From the cell containing the given text, extract its center point as (x, y) coordinate. 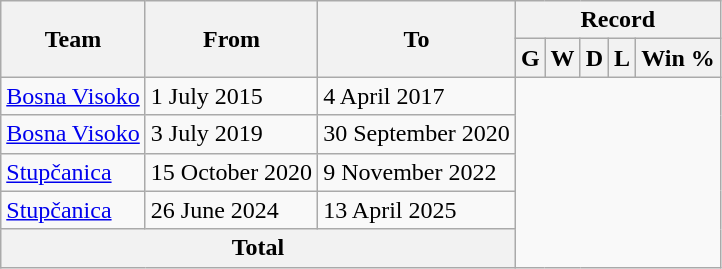
Record (618, 20)
Total (258, 248)
13 April 2025 (417, 210)
26 June 2024 (231, 210)
15 October 2020 (231, 172)
To (417, 39)
3 July 2019 (231, 134)
D (594, 58)
4 April 2017 (417, 96)
Win % (678, 58)
Team (74, 39)
30 September 2020 (417, 134)
G (530, 58)
1 July 2015 (231, 96)
W (562, 58)
L (622, 58)
From (231, 39)
9 November 2022 (417, 172)
